Return the (X, Y) coordinate for the center point of the cell that contains the specified text.  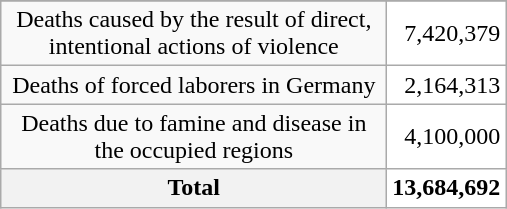
Deaths due to famine and disease in the occupied regions (194, 136)
Total (194, 188)
13,684,692 (446, 188)
7,420,379 (446, 34)
Deaths of forced laborers in Germany (194, 85)
Deaths caused by the result of direct, intentional actions of violence (194, 34)
4,100,000 (446, 136)
2,164,313 (446, 85)
